Pinpoint the cell where the given text exists, returning its (x, y) midpoint coordinate. 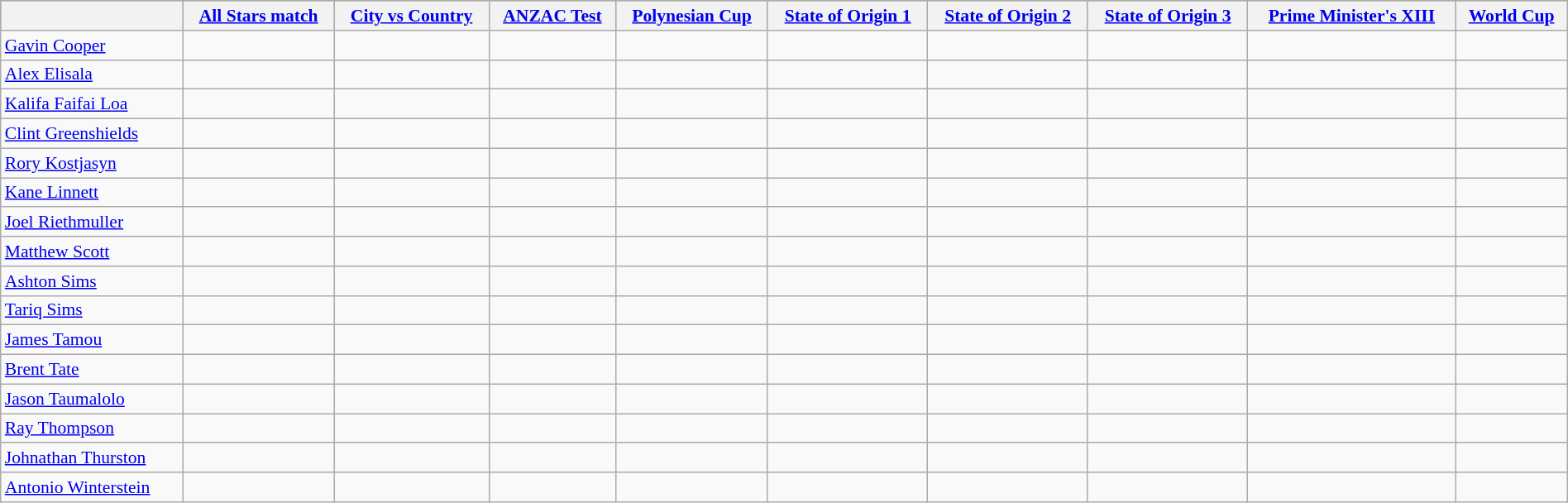
Matthew Scott (92, 251)
State of Origin 2 (1008, 16)
James Tamou (92, 340)
Kane Linnett (92, 193)
Ashton Sims (92, 281)
Ray Thompson (92, 429)
Antonio Winterstein (92, 487)
Joel Riethmuller (92, 223)
State of Origin 3 (1168, 16)
Prime Minister's XIII (1351, 16)
Polynesian Cup (692, 16)
ANZAC Test (552, 16)
Clint Greenshields (92, 134)
Tariq Sims (92, 310)
Rory Kostjasyn (92, 163)
Kalifa Faifai Loa (92, 104)
Jason Taumalolo (92, 399)
World Cup (1512, 16)
Gavin Cooper (92, 46)
All Stars match (258, 16)
City vs Country (412, 16)
Alex Elisala (92, 74)
Johnathan Thurston (92, 458)
State of Origin 1 (848, 16)
Brent Tate (92, 370)
